Capture the cell that displays the provided text and extract its [X, Y] central coordinate. 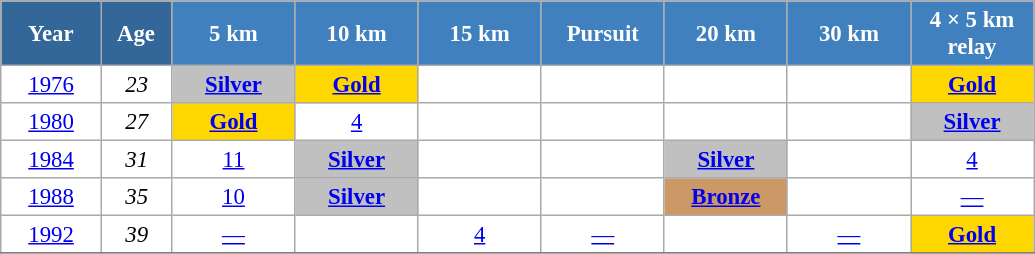
1992 [52, 235]
27 [136, 122]
11 [234, 160]
10 km [356, 34]
23 [136, 85]
39 [136, 235]
Pursuit [602, 34]
1980 [52, 122]
Age [136, 34]
4 × 5 km relay [972, 34]
31 [136, 160]
35 [136, 197]
20 km [726, 34]
10 [234, 197]
Year [52, 34]
1984 [52, 160]
5 km [234, 34]
1988 [52, 197]
15 km [480, 34]
1976 [52, 85]
30 km [848, 34]
Bronze [726, 197]
